Return [x, y] of the center of cell containing provided text 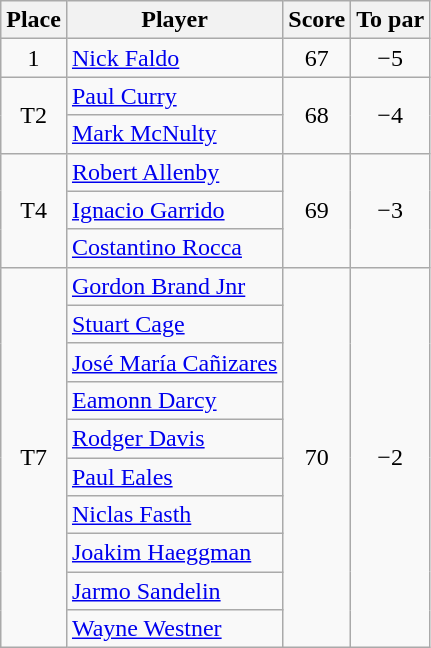
Mark McNulty [174, 134]
−5 [390, 58]
To par [390, 20]
T4 [34, 210]
Costantino Rocca [174, 248]
69 [317, 210]
Niclas Fasth [174, 515]
Stuart Cage [174, 324]
Score [317, 20]
Gordon Brand Jnr [174, 286]
Place [34, 20]
Ignacio Garrido [174, 210]
68 [317, 115]
Joakim Haeggman [174, 553]
67 [317, 58]
−3 [390, 210]
T7 [34, 458]
Player [174, 20]
−2 [390, 458]
Jarmo Sandelin [174, 591]
Rodger Davis [174, 438]
1 [34, 58]
Robert Allenby [174, 172]
Paul Curry [174, 96]
T2 [34, 115]
José María Cañizares [174, 362]
70 [317, 458]
Wayne Westner [174, 629]
Paul Eales [174, 477]
Eamonn Darcy [174, 400]
−4 [390, 115]
Nick Faldo [174, 58]
